Determine the (X, Y) coordinate at the center of the cell enclosing the given text.  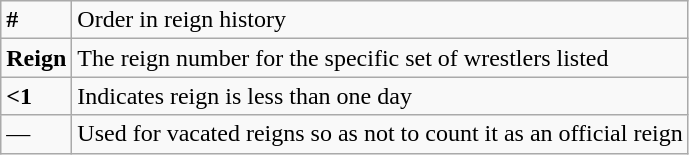
<1 (36, 96)
Order in reign history (380, 20)
Indicates reign is less than one day (380, 96)
— (36, 134)
Reign (36, 58)
The reign number for the specific set of wrestlers listed (380, 58)
# (36, 20)
Used for vacated reigns so as not to count it as an official reign (380, 134)
